Extract the (x, y) coordinate from the center of the cell holding the provided text.  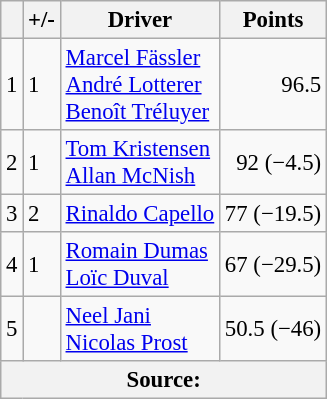
Points (274, 20)
+/- (42, 20)
Rinaldo Capello (140, 214)
3 (12, 214)
Tom Kristensen Allan McNish (140, 162)
4 (12, 264)
50.5 (−46) (274, 330)
Neel Jani Nicolas Prost (140, 330)
Romain Dumas Loïc Duval (140, 264)
Driver (140, 20)
5 (12, 330)
96.5 (274, 85)
92 (−4.5) (274, 162)
77 (−19.5) (274, 214)
Marcel Fässler André Lotterer Benoît Tréluyer (140, 85)
67 (−29.5) (274, 264)
